Return [X, Y] of the center of cell containing provided text 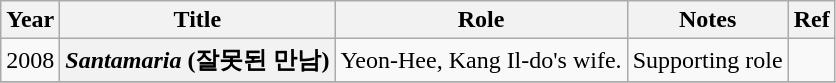
Supporting role [708, 60]
Santamaria (잘못된 만남) [198, 60]
2008 [30, 60]
Role [481, 20]
Ref [812, 20]
Yeon-Hee, Kang Il-do's wife. [481, 60]
Year [30, 20]
Notes [708, 20]
Title [198, 20]
